Output the [x, y] coordinate of the center of the cell containing the given text.  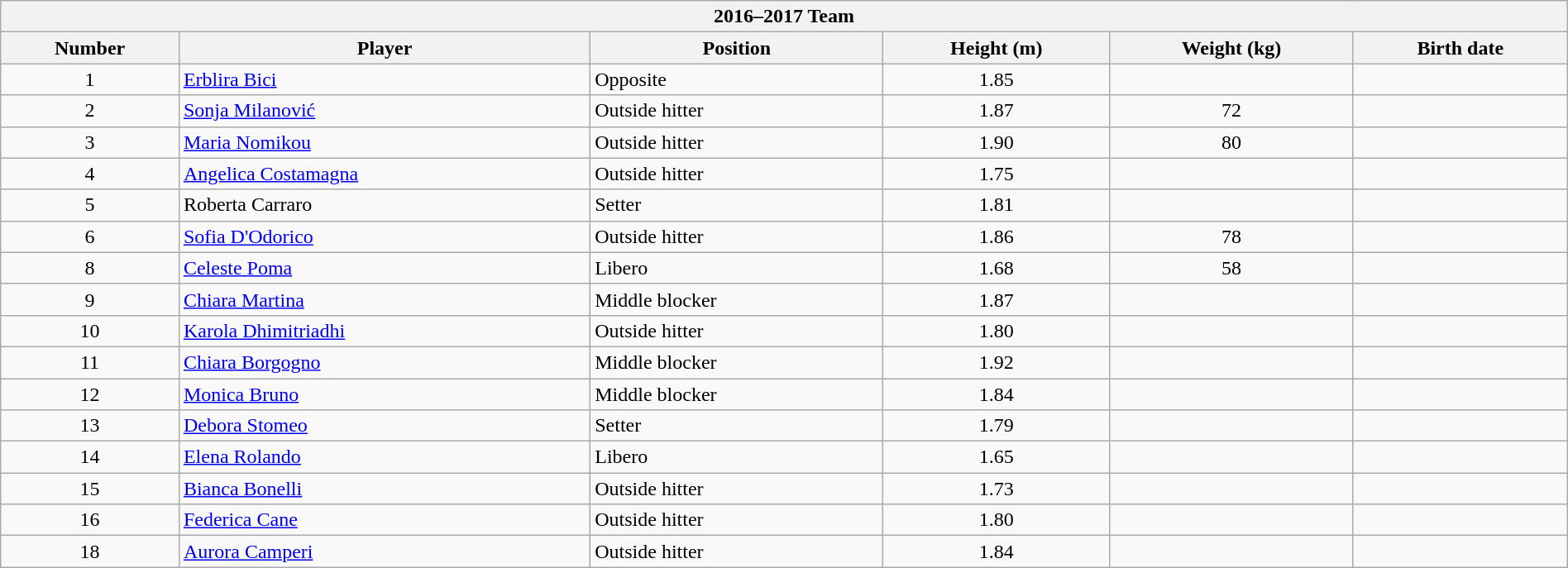
Celeste Poma [384, 268]
Position [737, 48]
Angelica Costamagna [384, 174]
58 [1232, 268]
Maria Nomikou [384, 142]
2 [90, 111]
9 [90, 299]
Elena Rolando [384, 457]
Federica Cane [384, 520]
3 [90, 142]
1.65 [997, 457]
16 [90, 520]
Bianca Bonelli [384, 489]
1.90 [997, 142]
80 [1232, 142]
Birth date [1460, 48]
10 [90, 331]
Monica Bruno [384, 394]
14 [90, 457]
12 [90, 394]
Karola Dhimitriadhi [384, 331]
1.92 [997, 362]
Sonja Milanović [384, 111]
Debora Stomeo [384, 426]
18 [90, 551]
Weight (kg) [1232, 48]
Roberta Carraro [384, 205]
11 [90, 362]
78 [1232, 236]
Sofia D'Odorico [384, 236]
Chiara Borgogno [384, 362]
Player [384, 48]
1.75 [997, 174]
6 [90, 236]
4 [90, 174]
2016–2017 Team [784, 17]
1.68 [997, 268]
15 [90, 489]
Erblira Bici [384, 79]
Number [90, 48]
1.73 [997, 489]
Height (m) [997, 48]
Chiara Martina [384, 299]
1 [90, 79]
1.81 [997, 205]
1.79 [997, 426]
Opposite [737, 79]
8 [90, 268]
72 [1232, 111]
1.85 [997, 79]
Aurora Camperi [384, 551]
5 [90, 205]
13 [90, 426]
1.86 [997, 236]
